Provide the (X, Y) coordinate of the cell's center where the given text is located.  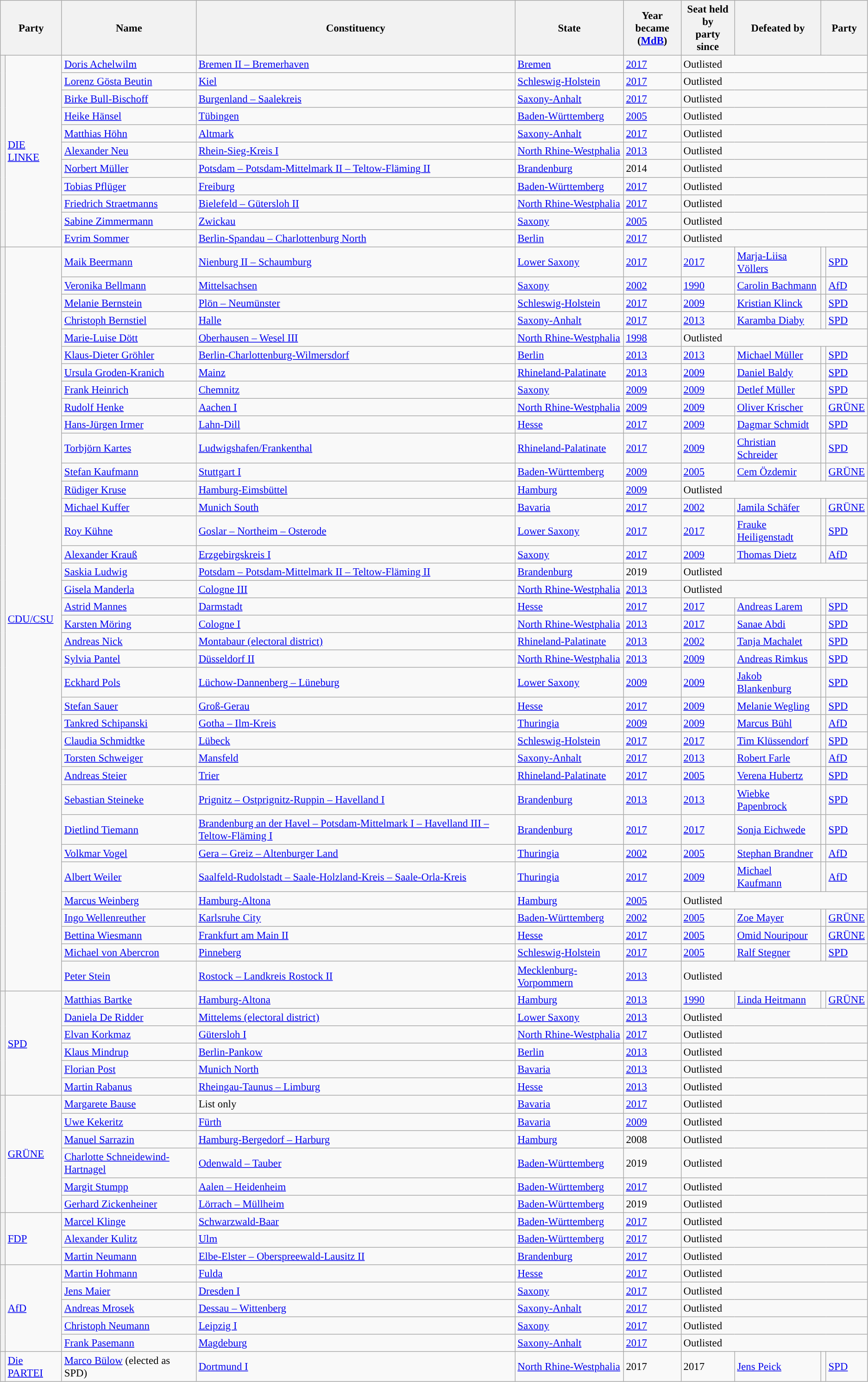
Rüdiger Kruse (129, 490)
Florian Post (129, 1069)
Marcus Bühl (778, 723)
Gerhard Zickenheiner (129, 1204)
2014 (652, 169)
Freiburg (356, 186)
Stephan Brandner (778, 853)
Mittelems (electoral district) (356, 1018)
Goslar – Northeim – Osterode (356, 531)
Bielefeld – Gütersloh II (356, 203)
Ursula Groden-Kranich (129, 373)
Name (129, 28)
Gotha – Ilm-Kreis (356, 723)
Altmark (356, 134)
Gütersloh I (356, 1035)
Gera – Greiz – Altenburger Land (356, 853)
Andreas Mrosek (129, 1308)
Magdeburg (356, 1343)
Düsseldorf II (356, 659)
Margarete Bause (129, 1105)
Christian Schreider (778, 448)
Klaus-Dieter Gröhler (129, 355)
Marcel Klinge (129, 1221)
Hamburg-Bergedorf – Harburg (356, 1139)
Sebastian Steineke (129, 799)
Stuttgart I (356, 472)
Bremen II – Bremerhaven (356, 64)
Erzgebirgskreis I (356, 554)
Daniel Baldy (778, 373)
Marie-Luise Dött (129, 338)
Marco Bülow (elected as SPD) (129, 1367)
Ludwigshafen/Frankenthal (356, 448)
Mainz (356, 373)
Dagmar Schmidt (778, 425)
Manuel Sarrazin (129, 1139)
Prignitz – Ostprignitz-Ruppin – Havelland I (356, 799)
Gisela Manderla (129, 589)
Cem Özdemir (778, 472)
Seat held byparty since (708, 28)
Mittelsachsen (356, 286)
Verena Hubertz (778, 776)
Alexander Krauß (129, 554)
Hamburg-Eimsbüttel (356, 490)
2008 (652, 1139)
Thomas Dietz (778, 554)
Omid Nouripour (778, 935)
Pinneberg (356, 953)
Veronika Bellmann (129, 286)
Alexander Neu (129, 151)
Trier (356, 776)
Linda Heitmann (778, 1000)
Groß-Gerau (356, 706)
Dietlind Tiemann (129, 829)
Torsten Schweiger (129, 758)
State (569, 28)
Fulda (356, 1274)
Hans-Jürgen Irmer (129, 425)
Tobias Pflüger (129, 186)
Rudolf Henke (129, 408)
Norbert Müller (129, 169)
Sylvia Pantel (129, 659)
Torbjörn Kartes (129, 448)
Aachen I (356, 408)
List only (356, 1105)
Michael Kaufmann (778, 876)
Maik Beermann (129, 262)
Defeated by (778, 28)
Sanae Abdi (778, 624)
Tim Klüssendorf (778, 741)
Matthias Höhn (129, 134)
Martin Rabanus (129, 1087)
Schwarzwald-Baar (356, 1221)
Berlin-Spandau – Charlottenburg North (356, 238)
Dresden I (356, 1291)
Fürth (356, 1122)
Andreas Larem (778, 607)
Saskia Ludwig (129, 572)
Mecklenburg-Vorpommern (569, 976)
Dortmund I (356, 1367)
Year became(MdB) (652, 28)
Doris Achelwilm (129, 64)
Christoph Bernstiel (129, 320)
Burgenland – Saalekreis (356, 99)
Matthias Bartke (129, 1000)
Jakob Blankenburg (778, 683)
Rostock – Landkreis Rostock II (356, 976)
Margit Stumpp (129, 1187)
Melanie Bernstein (129, 303)
Daniela De Ridder (129, 1018)
Montabaur (electoral district) (356, 641)
Tanja Machalet (778, 641)
1998 (652, 338)
Saalfeld-Rudolstadt – Saale-Holzland-Kreis – Saale-Orla-Kreis (356, 876)
Frank Heinrich (129, 390)
Cologne III (356, 589)
Rheingau-Taunus – Limburg (356, 1087)
Ingo Wellenreuther (129, 918)
Melanie Wegling (778, 706)
Berlin-Pankow (356, 1052)
Claudia Schmidtke (129, 741)
Constituency (356, 28)
Leipzig I (356, 1326)
Charlotte Schneidewind-Hartnagel (129, 1162)
Frank Pasemann (129, 1343)
Stefan Kaufmann (129, 472)
Klaus Mindrup (129, 1052)
Sonja Eichwede (778, 829)
Munich South (356, 507)
Mansfeld (356, 758)
Elvan Korkmaz (129, 1035)
Plön – Neumünster (356, 303)
CDU/CSU (33, 619)
Eckhard Pols (129, 683)
Bettina Wiesmann (129, 935)
Oliver Krischer (778, 408)
Marja-Liisa Völlers (778, 262)
Lahn-Dill (356, 425)
Peter Stein (129, 976)
Christoph Neumann (129, 1326)
Dessau – Wittenberg (356, 1308)
Uwe Kekeritz (129, 1122)
Alexander Kulitz (129, 1239)
Tankred Schipanski (129, 723)
Zoe Mayer (778, 918)
Rhein-Sieg-Kreis I (356, 151)
Berlin-Charlottenburg-Wilmersdorf (356, 355)
Kristian Klinck (778, 303)
DIE LINKE (33, 151)
Halle (356, 320)
Jens Maier (129, 1291)
Michael von Abercron (129, 953)
Heike Hänsel (129, 116)
Albert Weiler (129, 876)
Martin Hohmann (129, 1274)
Jens Peick (778, 1367)
Tübingen (356, 116)
Karlsruhe City (356, 918)
Wiebke Papenbrock (778, 799)
Volkmar Vogel (129, 853)
Andreas Rimkus (778, 659)
Karamba Diaby (778, 320)
Lorenz Gösta Beutin (129, 82)
Ulm (356, 1239)
Elbe-Elster – Oberspreewald-Lausitz II (356, 1256)
Stefan Sauer (129, 706)
Birke Bull-Bischoff (129, 99)
Marcus Weinberg (129, 900)
Roy Kühne (129, 531)
Zwickau (356, 221)
Friedrich Straetmanns (129, 203)
Andreas Nick (129, 641)
Lörrach – Müllheim (356, 1204)
Martin Neumann (129, 1256)
Chemnitz (356, 390)
Andreas Steier (129, 776)
Robert Farle (778, 758)
Karsten Möring (129, 624)
Munich North (356, 1069)
Kiel (356, 82)
Detlef Müller (778, 390)
Astrid Mannes (129, 607)
Brandenburg an der Havel – Potsdam-Mittelmark I – Havelland III – Teltow-Fläming I (356, 829)
Nienburg II – Schaumburg (356, 262)
Michael Müller (778, 355)
Die PARTEI (33, 1367)
Darmstadt (356, 607)
Lüchow-Dannenberg – Lüneburg (356, 683)
Aalen – Heidenheim (356, 1187)
Jamila Schäfer (778, 507)
Carolin Bachmann (778, 286)
FDP (33, 1238)
Cologne I (356, 624)
Michael Kuffer (129, 507)
Evrim Sommer (129, 238)
Bremen (569, 64)
Lübeck (356, 741)
Sabine Zimmermann (129, 221)
Frankfurt am Main II (356, 935)
Odenwald – Tauber (356, 1162)
Frauke Heiligenstadt (778, 531)
Oberhausen – Wesel III (356, 338)
Ralf Stegner (778, 953)
